Scan for the cell matching the given text and deliver its (x, y) coordinate at center. 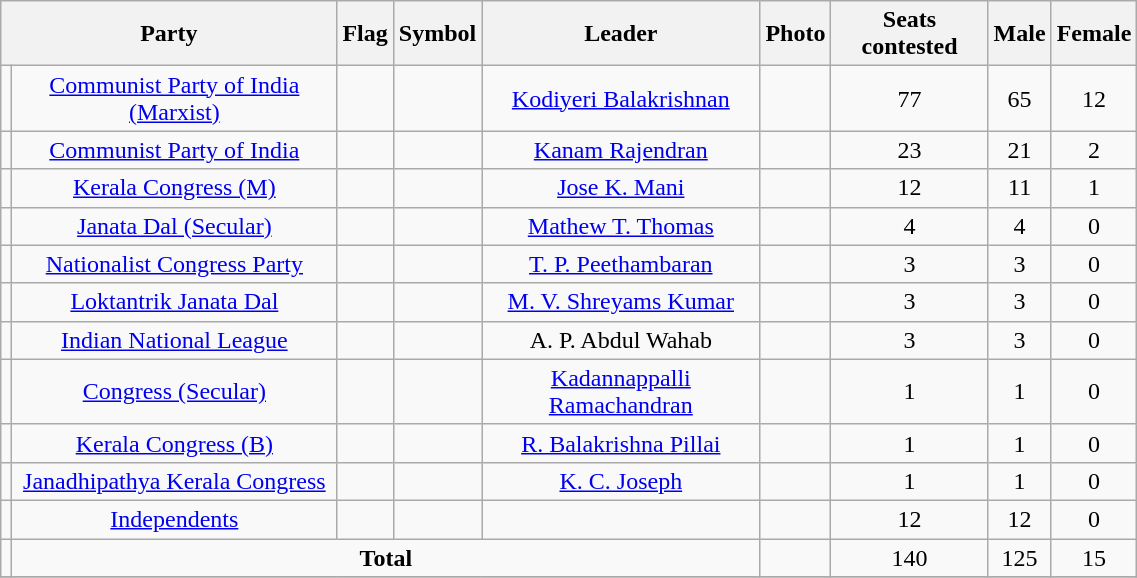
Communist Party of India (Marxist) (174, 98)
77 (910, 98)
Kadannappalli Ramachandran (621, 392)
Kodiyeri Balakrishnan (621, 98)
A. P. Abdul Wahab (621, 340)
Communist Party of India (174, 150)
Loktantrik Janata Dal (174, 302)
23 (910, 150)
K. C. Joseph (621, 481)
Leader (621, 34)
Janata Dal (Secular) (174, 226)
Congress (Secular) (174, 392)
Nationalist Congress Party (174, 264)
Flag (365, 34)
Indian National League (174, 340)
65 (1020, 98)
11 (1020, 188)
M. V. Shreyams Kumar (621, 302)
T. P. Peethambaran (621, 264)
Total (386, 557)
21 (1020, 150)
R. Balakrishna Pillai (621, 443)
Jose K. Mani (621, 188)
Photo (796, 34)
Female (1094, 34)
Symbol (437, 34)
Janadhipathya Kerala Congress (174, 481)
Kerala Congress (B) (174, 443)
Party (169, 34)
125 (1020, 557)
Kerala Congress (M) (174, 188)
15 (1094, 557)
Mathew T. Thomas (621, 226)
Independents (174, 519)
140 (910, 557)
Kanam Rajendran (621, 150)
Male (1020, 34)
Seats contested (910, 34)
2 (1094, 150)
